Find where the given text appears and provide that cell's center as [X, Y] coordinate. 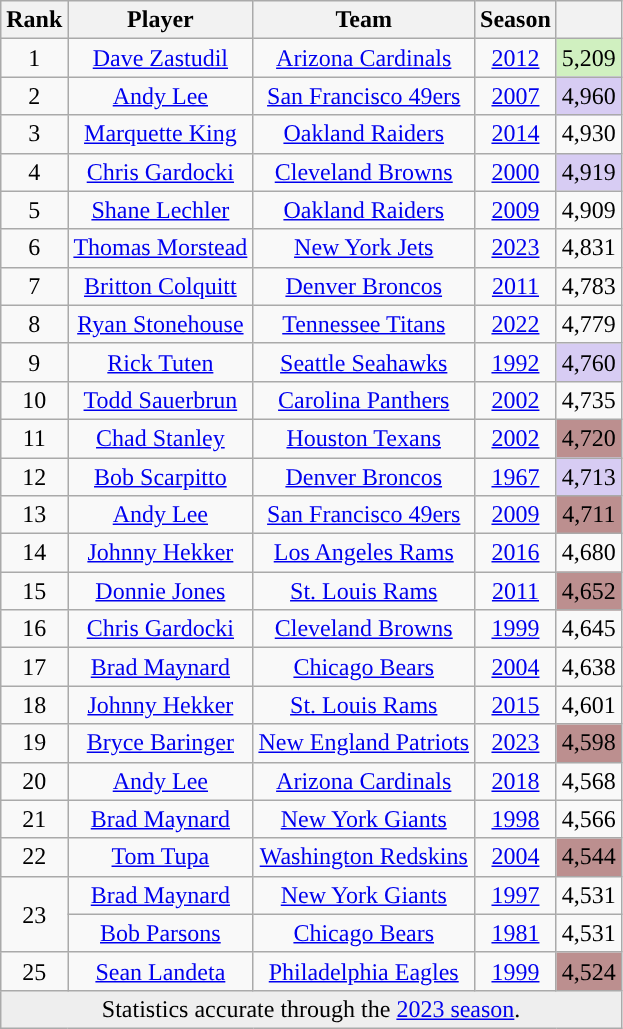
Britton Colquitt [160, 286]
23 [34, 914]
Ryan Stonehouse [160, 324]
New England Patriots [364, 743]
1992 [516, 362]
4,783 [588, 286]
10 [34, 400]
Statistics accurate through the 2023 season. [312, 1009]
21 [34, 819]
9 [34, 362]
Tennessee Titans [364, 324]
15 [34, 591]
6 [34, 248]
Dave Zastudil [160, 58]
Bob Parsons [160, 933]
4,645 [588, 629]
4,638 [588, 667]
Tom Tupa [160, 857]
4,779 [588, 324]
4,680 [588, 553]
Marquette King [160, 134]
Washington Redskins [364, 857]
4,760 [588, 362]
Sean Landeta [160, 971]
4,711 [588, 515]
4 [34, 172]
18 [34, 705]
4,544 [588, 857]
2016 [516, 553]
11 [34, 438]
2012 [516, 58]
12 [34, 477]
5 [34, 210]
1998 [516, 819]
Season [516, 20]
4,930 [588, 134]
16 [34, 629]
2000 [516, 172]
Todd Sauerbrun [160, 400]
1981 [516, 933]
2007 [516, 96]
Rick Tuten [160, 362]
Philadelphia Eagles [364, 971]
14 [34, 553]
4,919 [588, 172]
25 [34, 971]
4,735 [588, 400]
7 [34, 286]
4,909 [588, 210]
1967 [516, 477]
4,598 [588, 743]
2022 [516, 324]
Chad Stanley [160, 438]
8 [34, 324]
Shane Lechler [160, 210]
2015 [516, 705]
4,960 [588, 96]
4,713 [588, 477]
19 [34, 743]
Bryce Baringer [160, 743]
2018 [516, 781]
17 [34, 667]
2014 [516, 134]
4,831 [588, 248]
3 [34, 134]
Donnie Jones [160, 591]
4,524 [588, 971]
4,601 [588, 705]
Los Angeles Rams [364, 553]
4,568 [588, 781]
20 [34, 781]
New York Jets [364, 248]
Houston Texans [364, 438]
13 [34, 515]
Player [160, 20]
4,720 [588, 438]
1 [34, 58]
5,209 [588, 58]
22 [34, 857]
Rank [34, 20]
1997 [516, 895]
4,652 [588, 591]
Seattle Seahawks [364, 362]
4,566 [588, 819]
Team [364, 20]
Carolina Panthers [364, 400]
2 [34, 96]
Bob Scarpitto [160, 477]
Thomas Morstead [160, 248]
